For the text-containing cell, return its midpoint in [X, Y] coordinate format. 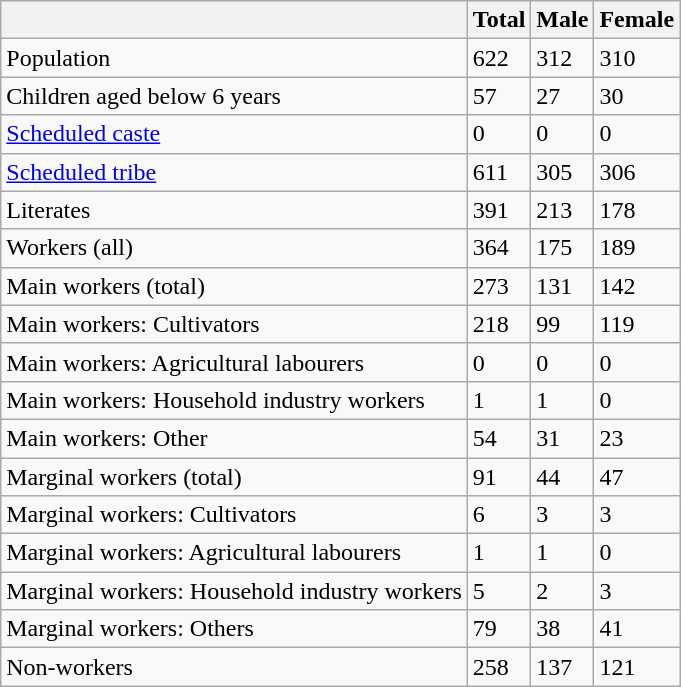
31 [562, 438]
Main workers: Agricultural labourers [234, 362]
213 [562, 210]
54 [499, 438]
189 [637, 248]
5 [499, 591]
38 [562, 629]
Main workers (total) [234, 286]
310 [637, 58]
258 [499, 667]
2 [562, 591]
Main workers: Household industry workers [234, 400]
Scheduled caste [234, 134]
Children aged below 6 years [234, 96]
178 [637, 210]
121 [637, 667]
622 [499, 58]
Workers (all) [234, 248]
131 [562, 286]
47 [637, 477]
41 [637, 629]
Marginal workers: Agricultural labourers [234, 553]
27 [562, 96]
Literates [234, 210]
175 [562, 248]
Non-workers [234, 667]
Male [562, 20]
Main workers: Cultivators [234, 324]
30 [637, 96]
Marginal workers: Household industry workers [234, 591]
611 [499, 172]
Main workers: Other [234, 438]
Scheduled tribe [234, 172]
6 [499, 515]
Marginal workers (total) [234, 477]
Marginal workers: Cultivators [234, 515]
Population [234, 58]
57 [499, 96]
Female [637, 20]
119 [637, 324]
273 [499, 286]
312 [562, 58]
218 [499, 324]
99 [562, 324]
137 [562, 667]
391 [499, 210]
Marginal workers: Others [234, 629]
364 [499, 248]
79 [499, 629]
91 [499, 477]
305 [562, 172]
23 [637, 438]
44 [562, 477]
306 [637, 172]
Total [499, 20]
142 [637, 286]
